Return (X, Y) of the center of cell containing provided text 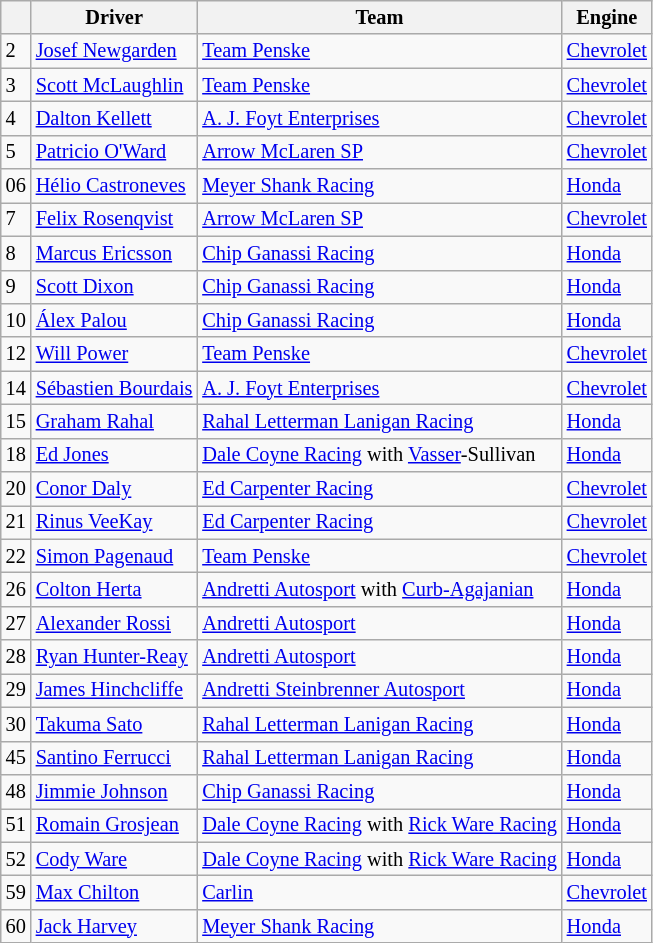
21 (16, 522)
Colton Herta (114, 589)
Will Power (114, 354)
Alexander Rossi (114, 623)
14 (16, 388)
Max Chilton (114, 892)
22 (16, 556)
27 (16, 623)
48 (16, 791)
2 (16, 51)
45 (16, 758)
Ryan Hunter-Reay (114, 657)
52 (16, 859)
26 (16, 589)
Ed Jones (114, 455)
28 (16, 657)
Graham Rahal (114, 421)
Scott McLaughlin (114, 85)
4 (16, 118)
9 (16, 287)
Dalton Kellett (114, 118)
51 (16, 825)
Romain Grosjean (114, 825)
Álex Palou (114, 320)
Driver (114, 17)
Josef Newgarden (114, 51)
Simon Pagenaud (114, 556)
60 (16, 926)
10 (16, 320)
8 (16, 253)
Cody Ware (114, 859)
Marcus Ericsson (114, 253)
Team (379, 17)
Santino Ferrucci (114, 758)
Patricio O'Ward (114, 152)
7 (16, 219)
Jack Harvey (114, 926)
18 (16, 455)
30 (16, 724)
Scott Dixon (114, 287)
Andretti Autosport with Curb-Agajanian (379, 589)
5 (16, 152)
Engine (607, 17)
15 (16, 421)
Sébastien Bourdais (114, 388)
3 (16, 85)
Andretti Steinbrenner Autosport (379, 690)
29 (16, 690)
59 (16, 892)
06 (16, 186)
20 (16, 489)
12 (16, 354)
Takuma Sato (114, 724)
Dale Coyne Racing with Vasser-Sullivan (379, 455)
Carlin (379, 892)
Felix Rosenqvist (114, 219)
Jimmie Johnson (114, 791)
Hélio Castroneves (114, 186)
Conor Daly (114, 489)
Rinus VeeKay (114, 522)
James Hinchcliffe (114, 690)
